Output the [x, y] coordinate of the center of the cell containing the given text.  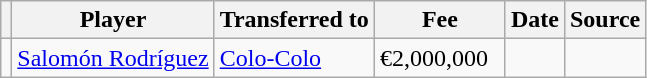
Colo-Colo [294, 58]
€2,000,000 [440, 58]
Source [604, 20]
Fee [440, 20]
Player [113, 20]
Transferred to [294, 20]
Salomón Rodríguez [113, 58]
Date [534, 20]
